Return the [x, y] coordinate for the center point of the cell that contains the specified text.  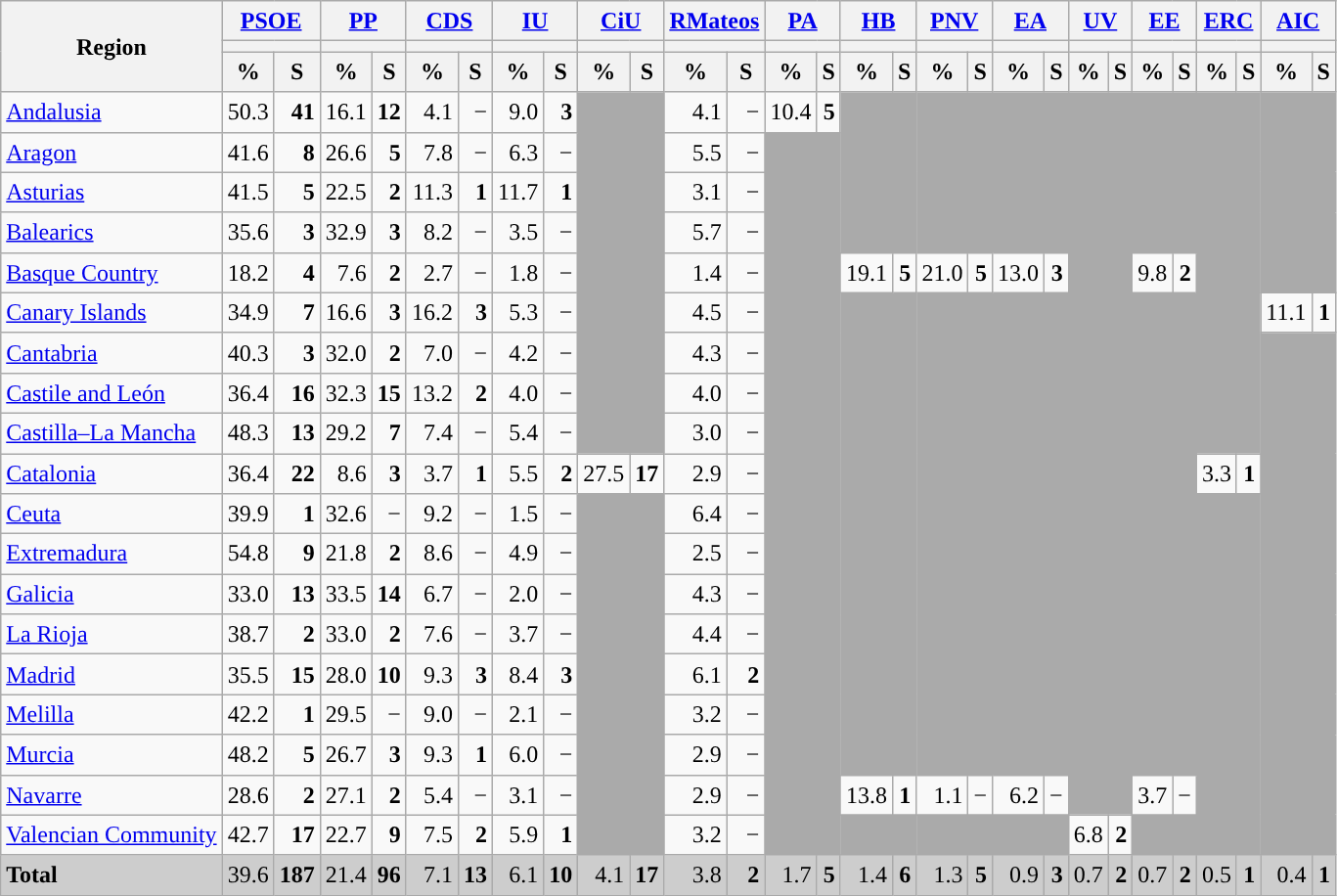
21.8 [346, 554]
16 [297, 393]
6.3 [517, 153]
35.5 [248, 675]
42.7 [248, 835]
19.1 [867, 272]
10.4 [790, 112]
12 [389, 112]
8.2 [432, 233]
0.4 [1286, 874]
34.9 [248, 313]
6.8 [1088, 835]
16.6 [346, 313]
IU [534, 22]
PSOE [271, 22]
4.4 [695, 634]
39.9 [248, 515]
41.5 [248, 192]
1.8 [517, 272]
Andalusia [111, 112]
40.3 [248, 352]
2.5 [695, 554]
Castile and León [111, 393]
29.5 [346, 714]
La Rioja [111, 634]
1.1 [943, 794]
6.2 [1019, 794]
Basque Country [111, 272]
7.1 [432, 874]
28.6 [248, 794]
Valencian Community [111, 835]
26.7 [346, 755]
PNV [955, 22]
7.0 [432, 352]
16.2 [432, 313]
7.4 [432, 432]
Murcia [111, 755]
Melilla [111, 714]
7.8 [432, 153]
EE [1165, 22]
27.1 [346, 794]
8 [297, 153]
1.3 [943, 874]
4.2 [517, 352]
187 [297, 874]
Ceuta [111, 515]
39.6 [248, 874]
32.9 [346, 233]
32.3 [346, 393]
3.5 [517, 233]
33.5 [346, 595]
48.2 [248, 755]
PP [363, 22]
50.3 [248, 112]
Region [111, 47]
13.0 [1019, 272]
11.3 [432, 192]
3.8 [695, 874]
13.8 [867, 794]
EA [1031, 22]
Canary Islands [111, 313]
27.5 [604, 473]
Castilla–La Mancha [111, 432]
29.2 [346, 432]
54.8 [248, 554]
Catalonia [111, 473]
22.5 [346, 192]
38.7 [248, 634]
Total [111, 874]
41.6 [248, 153]
1.5 [517, 515]
1.7 [790, 874]
6 [904, 874]
PA [802, 22]
Galicia [111, 595]
5.9 [517, 835]
7.5 [432, 835]
2.1 [517, 714]
6.7 [432, 595]
Asturias [111, 192]
26.6 [346, 153]
41 [297, 112]
CiU [621, 22]
9.2 [432, 515]
2.0 [517, 595]
35.6 [248, 233]
2.7 [432, 272]
28.0 [346, 675]
22 [297, 473]
Navarre [111, 794]
UV [1099, 22]
11.1 [1286, 313]
14 [389, 595]
3.3 [1217, 473]
42.2 [248, 714]
48.3 [248, 432]
21.0 [943, 272]
5.7 [695, 233]
18.2 [248, 272]
22.7 [346, 835]
8.4 [517, 675]
11.7 [517, 192]
13.2 [432, 393]
HB [878, 22]
Balearics [111, 233]
CDS [449, 22]
4 [297, 272]
96 [389, 874]
3.0 [695, 432]
9.8 [1152, 272]
4.9 [517, 554]
RMateos [714, 22]
21.4 [346, 874]
6.0 [517, 755]
Aragon [111, 153]
4.5 [695, 313]
0.9 [1019, 874]
AIC [1299, 22]
Cantabria [111, 352]
5.3 [517, 313]
0.5 [1217, 874]
Extremadura [111, 554]
32.6 [346, 515]
Madrid [111, 675]
ERC [1228, 22]
16.1 [346, 112]
32.0 [346, 352]
6.4 [695, 515]
